Identify which cell holds the provided text, then report its [X, Y] central coordinate. 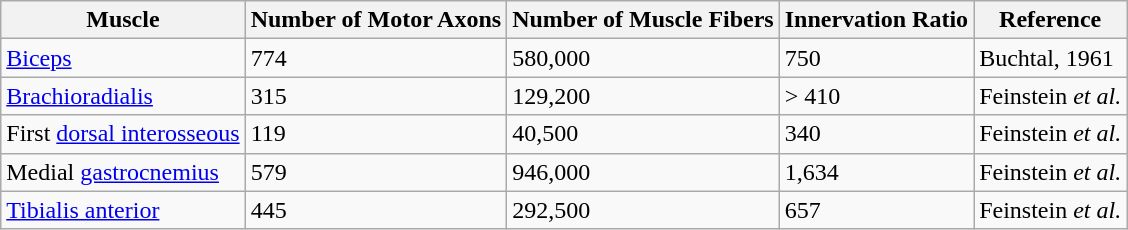
657 [876, 210]
750 [876, 58]
Number of Motor Axons [376, 20]
774 [376, 58]
292,500 [644, 210]
Medial gastrocnemius [123, 172]
580,000 [644, 58]
Innervation Ratio [876, 20]
340 [876, 134]
445 [376, 210]
129,200 [644, 96]
Number of Muscle Fibers [644, 20]
119 [376, 134]
First dorsal interosseous [123, 134]
40,500 [644, 134]
Biceps [123, 58]
579 [376, 172]
946,000 [644, 172]
Tibialis anterior [123, 210]
Buchtal, 1961 [1050, 58]
Reference [1050, 20]
1,634 [876, 172]
Brachioradialis [123, 96]
315 [376, 96]
Muscle [123, 20]
> 410 [876, 96]
